From the cell containing the given text, extract its center point as [X, Y] coordinate. 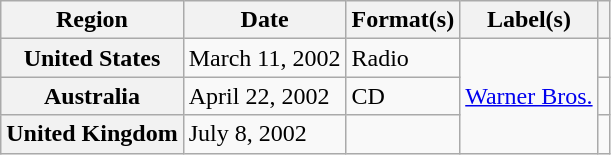
March 11, 2002 [264, 58]
Label(s) [529, 20]
Format(s) [403, 20]
April 22, 2002 [264, 96]
Date [264, 20]
July 8, 2002 [264, 134]
Warner Bros. [529, 96]
Radio [403, 58]
Region [92, 20]
United States [92, 58]
Australia [92, 96]
CD [403, 96]
United Kingdom [92, 134]
